Provide the (x, y) coordinate of the cell's center where the given text is located.  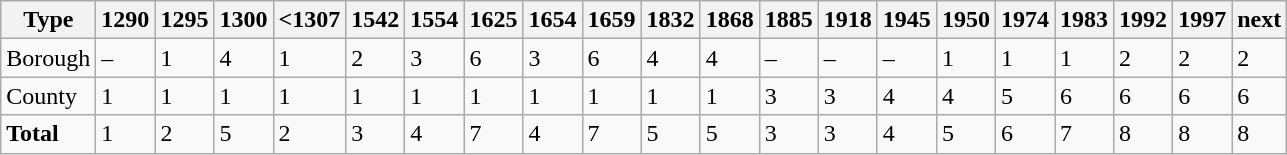
1290 (126, 20)
County (48, 96)
Total (48, 134)
1625 (494, 20)
1885 (788, 20)
1974 (1024, 20)
next (1260, 20)
1832 (670, 20)
1997 (1202, 20)
1918 (848, 20)
1654 (552, 20)
1554 (434, 20)
Borough (48, 58)
1542 (376, 20)
1992 (1144, 20)
1300 (244, 20)
1659 (612, 20)
1950 (966, 20)
1983 (1084, 20)
1945 (906, 20)
1868 (730, 20)
1295 (184, 20)
<1307 (310, 20)
Type (48, 20)
